Search for the cell housing the specified text and yield its [X, Y] center coordinate. 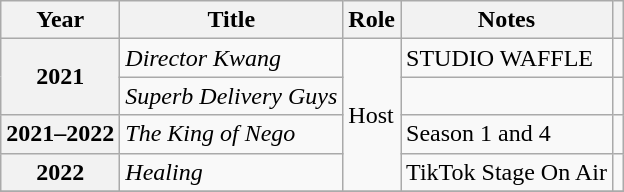
Superb Delivery Guys [232, 96]
Season 1 and 4 [507, 134]
Director Kwang [232, 58]
Title [232, 20]
TikTok Stage On Air [507, 172]
2021–2022 [60, 134]
The King of Nego [232, 134]
STUDIO WAFFLE [507, 58]
Notes [507, 20]
Host [372, 115]
Healing [232, 172]
Role [372, 20]
Year [60, 20]
2022 [60, 172]
2021 [60, 77]
